Locate the cell with the specified text and output its (x, y) center coordinate. 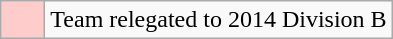
Team relegated to 2014 Division B (218, 20)
